Return (X, Y) of the center of cell containing provided text 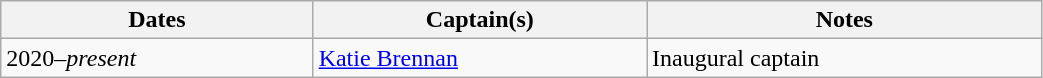
Katie Brennan (480, 58)
Captain(s) (480, 20)
Dates (157, 20)
Inaugural captain (844, 58)
2020–present (157, 58)
Notes (844, 20)
